Return the (x, y) coordinate for the center point of the cell that contains the specified text.  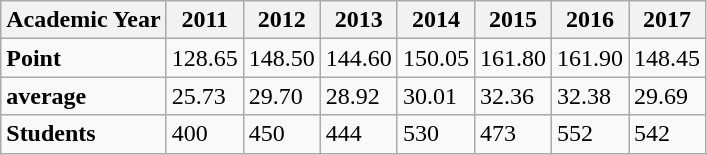
542 (668, 134)
29.69 (668, 96)
2012 (282, 20)
Point (84, 58)
450 (282, 134)
161.90 (590, 58)
473 (512, 134)
32.38 (590, 96)
128.65 (204, 58)
Students (84, 134)
30.01 (436, 96)
2017 (668, 20)
552 (590, 134)
400 (204, 134)
444 (358, 134)
2013 (358, 20)
average (84, 96)
29.70 (282, 96)
2016 (590, 20)
530 (436, 134)
2011 (204, 20)
Academic Year (84, 20)
2015 (512, 20)
2014 (436, 20)
148.45 (668, 58)
144.60 (358, 58)
150.05 (436, 58)
148.50 (282, 58)
161.80 (512, 58)
32.36 (512, 96)
28.92 (358, 96)
25.73 (204, 96)
